Extract the (x, y) coordinate from the center of the cell holding the provided text.  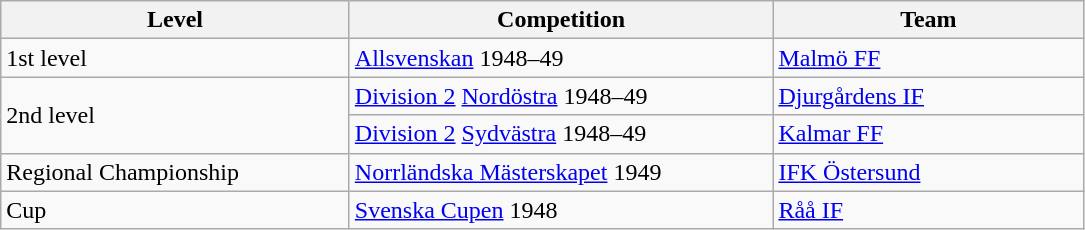
Division 2 Nordöstra 1948–49 (561, 96)
Division 2 Sydvästra 1948–49 (561, 134)
IFK Östersund (928, 172)
Allsvenskan 1948–49 (561, 58)
Svenska Cupen 1948 (561, 210)
Malmö FF (928, 58)
Cup (176, 210)
Norrländska Mästerskapet 1949 (561, 172)
Team (928, 20)
Level (176, 20)
2nd level (176, 115)
Djurgårdens IF (928, 96)
Regional Championship (176, 172)
Råå IF (928, 210)
1st level (176, 58)
Kalmar FF (928, 134)
Competition (561, 20)
